Detect which cell encompasses the target text, then output its [x, y] center coordinate. 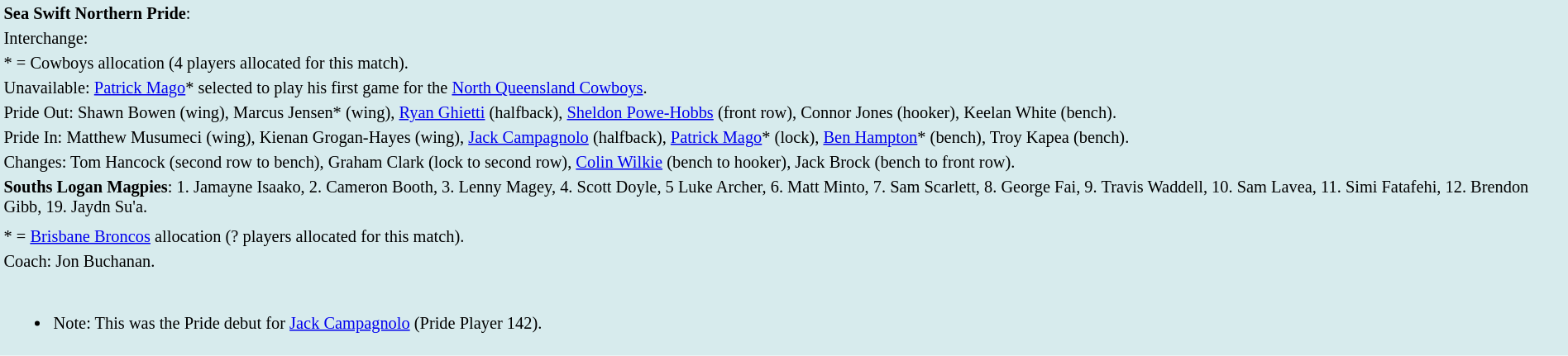
Changes: Tom Hancock (second row to bench), Graham Clark (lock to second row), Colin Wilkie (bench to hooker), Jack Brock (bench to front row). [784, 162]
Sea Swift Northern Pride: [784, 13]
* = Cowboys allocation (4 players allocated for this match). [784, 63]
Coach: Jon Buchanan. [784, 261]
Note: This was the Pride debut for Jack Campagnolo (Pride Player 142). [784, 313]
Interchange: [784, 38]
* = Brisbane Broncos allocation (? players allocated for this match). [784, 236]
Unavailable: Patrick Mago* selected to play his first game for the North Queensland Cowboys. [784, 88]
